Search for the cell housing the specified text and yield its [x, y] center coordinate. 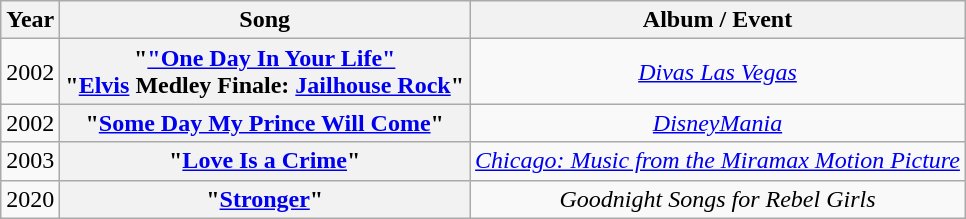
2003 [30, 161]
Year [30, 20]
Album / Event [718, 20]
DisneyMania [718, 123]
"Some Day My Prince Will Come" [265, 123]
Divas Las Vegas [718, 72]
2020 [30, 199]
Chicago: Music from the Miramax Motion Picture [718, 161]
"Love Is a Crime" [265, 161]
"Stronger" [265, 199]
Song [265, 20]
Goodnight Songs for Rebel Girls [718, 199]
""One Day In Your Life""Elvis Medley Finale: Jailhouse Rock" [265, 72]
